Output the [X, Y] coordinate of the center of the cell containing the given text.  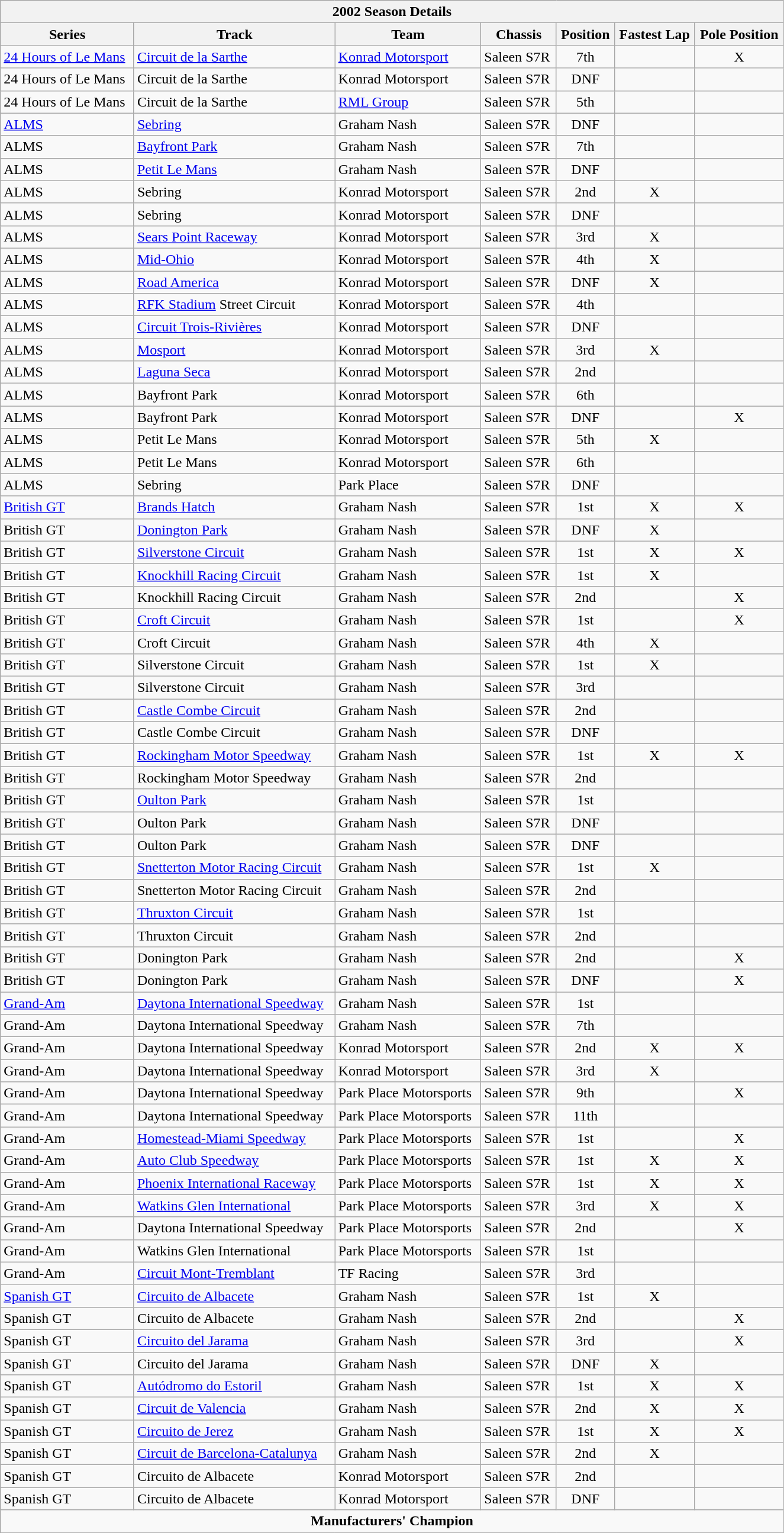
Circuito de Jerez [234, 1431]
Homestead-Miami Speedway [234, 1138]
11th [585, 1116]
Circuit de Barcelona-Catalunya [234, 1454]
Series [67, 34]
TF Racing [408, 1273]
Park Place [408, 485]
Laguna Seca [234, 372]
Circuit Trois-Rivières [234, 327]
RFK Stadium Street Circuit [234, 305]
9th [585, 1093]
Position [585, 34]
Manufacturers' Champion [392, 1521]
Team [408, 34]
Autódromo do Estoril [234, 1386]
Circuit de Valencia [234, 1409]
Auto Club Speedway [234, 1161]
RML Group [408, 102]
Mid-Ohio [234, 259]
Pole Position [739, 34]
Circuit Mont-Tremblant [234, 1273]
Chassis [519, 34]
Track [234, 34]
Sears Point Raceway [234, 237]
Road America [234, 282]
2002 Season Details [392, 12]
Fastest Lap [654, 34]
Phoenix International Raceway [234, 1183]
Mosport [234, 350]
Brands Hatch [234, 507]
